From the cell containing the given text, extract its center point as [X, Y] coordinate. 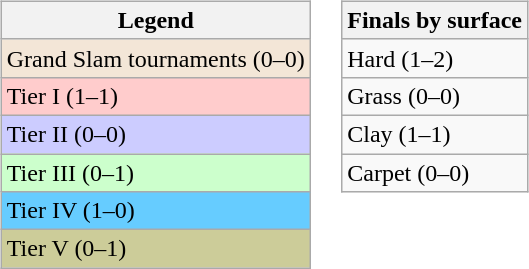
Carpet (0–0) [435, 173]
Clay (1–1) [435, 134]
Grass (0–0) [435, 96]
Grand Slam tournaments (0–0) [156, 58]
Tier II (0–0) [156, 134]
Finals by surface [435, 20]
Hard (1–2) [435, 58]
Tier I (1–1) [156, 96]
Legend [156, 20]
Tier IV (1–0) [156, 211]
Tier III (0–1) [156, 173]
Tier V (0–1) [156, 249]
